Extract the (X, Y) coordinate from the center of the cell holding the provided text.  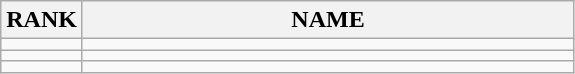
NAME (328, 20)
RANK (42, 20)
